Scan for the cell matching the given text and deliver its [X, Y] coordinate at center. 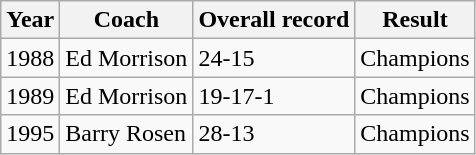
1995 [30, 134]
28-13 [274, 134]
Coach [126, 20]
1988 [30, 58]
24-15 [274, 58]
Result [415, 20]
Year [30, 20]
19-17-1 [274, 96]
Barry Rosen [126, 134]
1989 [30, 96]
Overall record [274, 20]
